Determine the (x, y) coordinate at the center of the cell enclosing the given text.  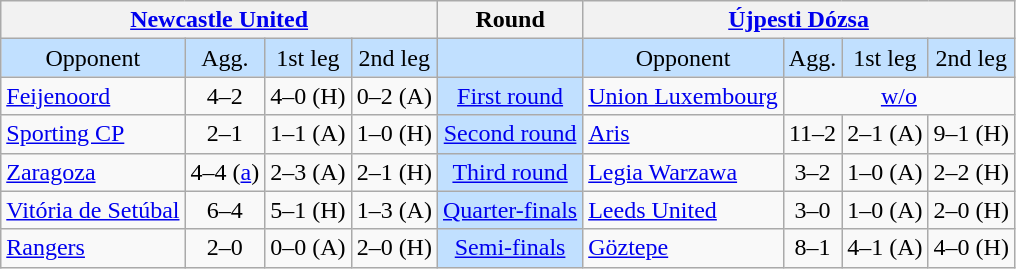
0–0 (A) (308, 248)
Rangers (93, 248)
Feijenoord (93, 96)
3–0 (812, 210)
Aris (684, 134)
4–2 (225, 96)
Third round (510, 172)
0–2 (A) (394, 96)
2–1 (225, 134)
Union Luxembourg (684, 96)
11–2 (812, 134)
w/o (898, 96)
Sporting CP (93, 134)
Leeds United (684, 210)
Quarter-finals (510, 210)
2–0 (225, 248)
8–1 (812, 248)
Newcastle United (220, 20)
First round (510, 96)
2–1 (A) (885, 134)
1–1 (A) (308, 134)
2–1 (H) (394, 172)
Round (510, 20)
1–3 (A) (394, 210)
Göztepe (684, 248)
9–1 (H) (971, 134)
Újpesti Dózsa (799, 20)
Legia Warzawa (684, 172)
Vitória de Setúbal (93, 210)
6–4 (225, 210)
Second round (510, 134)
3–2 (812, 172)
4–1 (A) (885, 248)
Zaragoza (93, 172)
2–2 (H) (971, 172)
4–4 (a) (225, 172)
2–3 (A) (308, 172)
5–1 (H) (308, 210)
Semi-finals (510, 248)
1–0 (H) (394, 134)
